Identify which cell holds the provided text, then report its (X, Y) central coordinate. 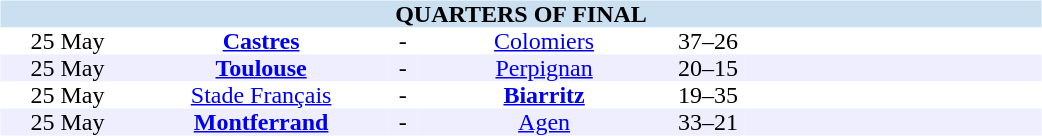
19–35 (708, 96)
QUARTERS OF FINAL (520, 14)
33–21 (708, 122)
Montferrand (261, 122)
Colomiers (544, 42)
Stade Français (261, 96)
Toulouse (261, 68)
37–26 (708, 42)
Biarritz (544, 96)
Agen (544, 122)
Perpignan (544, 68)
20–15 (708, 68)
Castres (261, 42)
